From the cell containing the given text, extract its center point as (X, Y) coordinate. 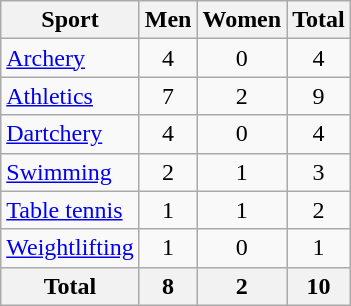
Archery (70, 58)
Weightlifting (70, 248)
8 (168, 286)
Dartchery (70, 134)
Sport (70, 20)
7 (168, 96)
Men (168, 20)
3 (319, 172)
10 (319, 286)
Athletics (70, 96)
Table tennis (70, 210)
Swimming (70, 172)
9 (319, 96)
Women (242, 20)
